For the text-containing cell, return its midpoint in (x, y) coordinate format. 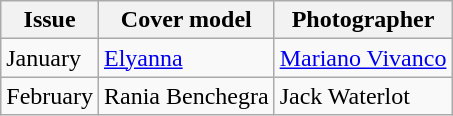
Jack Waterlot (363, 96)
Mariano Vivanco (363, 58)
Issue (50, 20)
February (50, 96)
Cover model (186, 20)
Rania Benchegra (186, 96)
Elyanna (186, 58)
Photographer (363, 20)
January (50, 58)
